Search for the cell housing the specified text and yield its (X, Y) center coordinate. 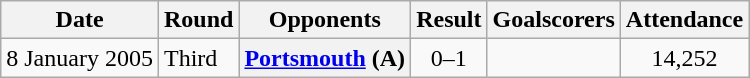
0–1 (449, 58)
Goalscorers (554, 20)
8 January 2005 (80, 58)
Date (80, 20)
Portsmouth (A) (325, 58)
Result (449, 20)
Opponents (325, 20)
14,252 (684, 58)
Round (198, 20)
Third (198, 58)
Attendance (684, 20)
